Scan for the cell matching the given text and deliver its [X, Y] coordinate at center. 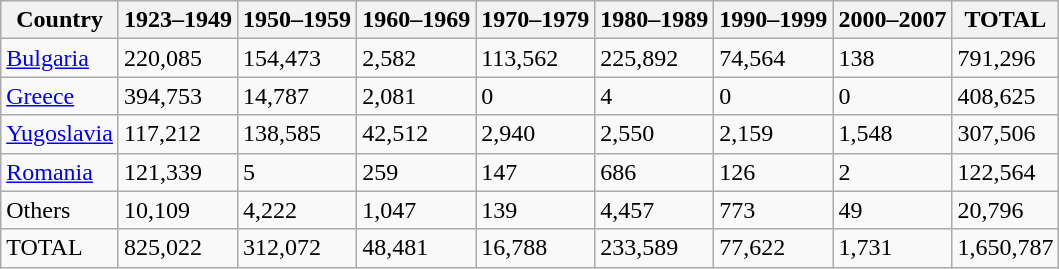
1,548 [892, 134]
312,072 [298, 248]
2000–2007 [892, 20]
2,940 [536, 134]
307,506 [1006, 134]
Romania [60, 172]
2 [892, 172]
1950–1959 [298, 20]
1,650,787 [1006, 248]
154,473 [298, 58]
4 [654, 96]
117,212 [178, 134]
10,109 [178, 210]
225,892 [654, 58]
4,222 [298, 210]
122,564 [1006, 172]
220,085 [178, 58]
Others [60, 210]
49 [892, 210]
1923–1949 [178, 20]
Greece [60, 96]
138,585 [298, 134]
Yugoslavia [60, 134]
1990–1999 [774, 20]
2,159 [774, 134]
2,550 [654, 134]
1960–1969 [416, 20]
139 [536, 210]
113,562 [536, 58]
1980–1989 [654, 20]
16,788 [536, 248]
20,796 [1006, 210]
2,081 [416, 96]
259 [416, 172]
686 [654, 172]
42,512 [416, 134]
1,047 [416, 210]
233,589 [654, 248]
Country [60, 20]
147 [536, 172]
825,022 [178, 248]
791,296 [1006, 58]
77,622 [774, 248]
126 [774, 172]
5 [298, 172]
Bulgaria [60, 58]
773 [774, 210]
138 [892, 58]
121,339 [178, 172]
2,582 [416, 58]
4,457 [654, 210]
408,625 [1006, 96]
74,564 [774, 58]
394,753 [178, 96]
1970–1979 [536, 20]
1,731 [892, 248]
48,481 [416, 248]
14,787 [298, 96]
